Identify which cell holds the provided text, then report its (X, Y) central coordinate. 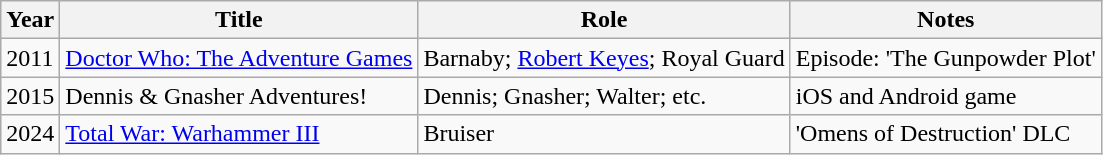
Title (239, 20)
'Omens of Destruction' DLC (946, 134)
Dennis; Gnasher; Walter; etc. (604, 96)
Bruiser (604, 134)
Dennis & Gnasher Adventures! (239, 96)
Total War: Warhammer III (239, 134)
Doctor Who: The Adventure Games (239, 58)
Episode: 'The Gunpowder Plot' (946, 58)
2015 (30, 96)
Barnaby; Robert Keyes; Royal Guard (604, 58)
2011 (30, 58)
iOS and Android game (946, 96)
Notes (946, 20)
2024 (30, 134)
Role (604, 20)
Year (30, 20)
